Extract the [x, y] coordinate from the center of the cell holding the provided text.  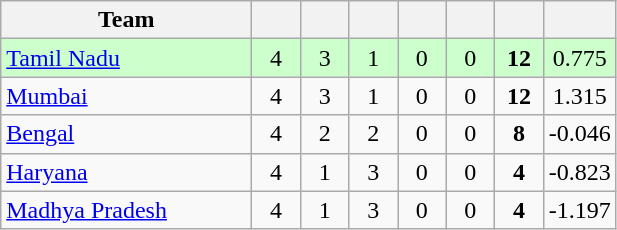
Bengal [126, 134]
-0.046 [580, 134]
0.775 [580, 58]
8 [520, 134]
Team [126, 20]
-1.197 [580, 210]
1.315 [580, 96]
-0.823 [580, 172]
Haryana [126, 172]
Madhya Pradesh [126, 210]
Tamil Nadu [126, 58]
Mumbai [126, 96]
